Output the [X, Y] coordinate of the center of the cell containing the given text.  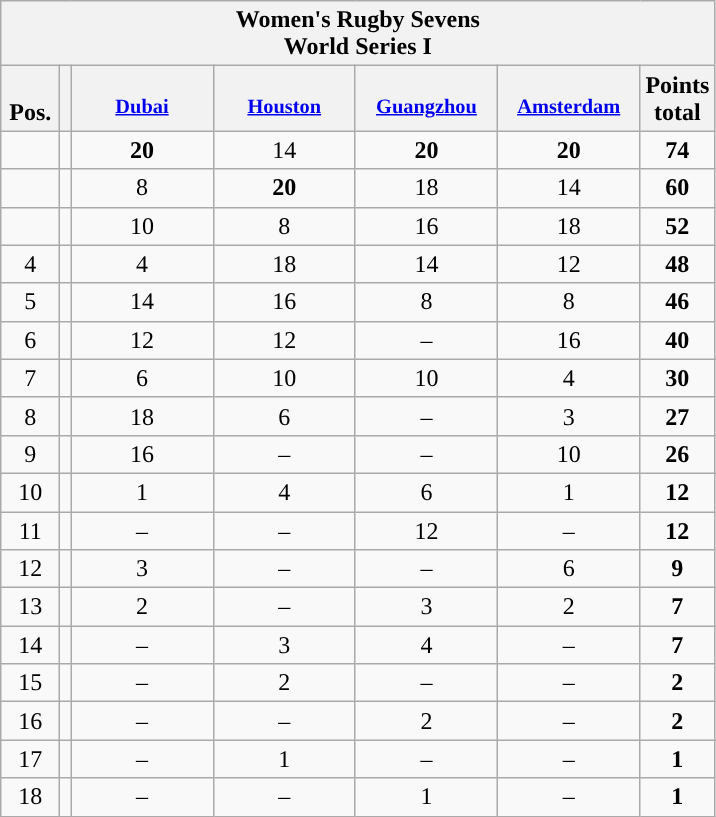
26 [678, 454]
11 [30, 531]
Guangzhou [426, 98]
15 [30, 683]
30 [678, 378]
40 [678, 340]
Women's Rugby SevensWorld Series I [358, 34]
48 [678, 264]
Dubai [142, 98]
74 [678, 150]
46 [678, 302]
5 [30, 302]
13 [30, 607]
52 [678, 226]
17 [30, 759]
27 [678, 416]
Amsterdam [569, 98]
Pos. [30, 98]
Houston [284, 98]
Pointstotal [678, 98]
60 [678, 188]
